Detect which cell encompasses the target text, then output its (x, y) center coordinate. 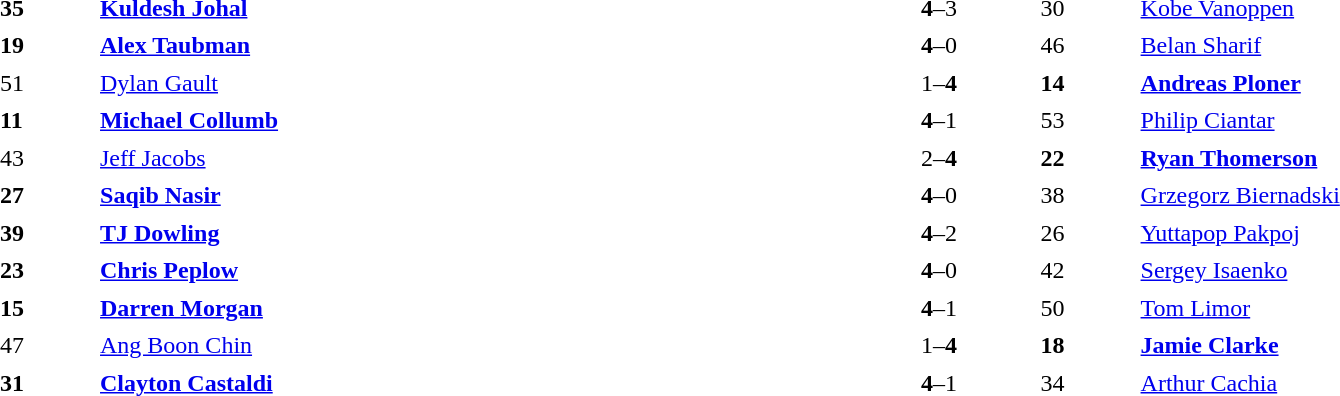
Chris Peplow (469, 271)
Ang Boon Chin (469, 345)
14 (1086, 83)
38 (1086, 195)
Michael Collumb (469, 121)
Saqib Nasir (469, 195)
26 (1086, 233)
Dylan Gault (469, 83)
53 (1086, 121)
22 (1086, 158)
TJ Dowling (469, 233)
4–2 (938, 233)
Alex Taubman (469, 45)
18 (1086, 345)
Jeff Jacobs (469, 158)
42 (1086, 271)
Darren Morgan (469, 308)
50 (1086, 308)
46 (1086, 45)
2–4 (938, 158)
